Output the (X, Y) coordinate of the center of the cell containing the given text.  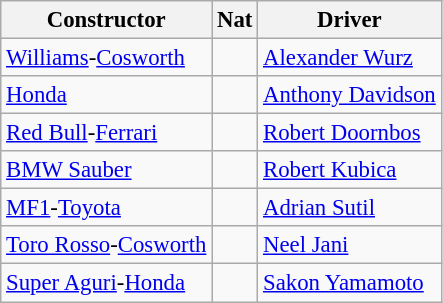
Sakon Yamamoto (350, 283)
Driver (350, 20)
Nat (235, 20)
Adrian Sutil (350, 208)
Constructor (106, 20)
Alexander Wurz (350, 58)
MF1-Toyota (106, 208)
Honda (106, 95)
Super Aguri-Honda (106, 283)
Williams-Cosworth (106, 58)
Toro Rosso-Cosworth (106, 245)
BMW Sauber (106, 170)
Anthony Davidson (350, 95)
Neel Jani (350, 245)
Robert Kubica (350, 170)
Red Bull-Ferrari (106, 133)
Robert Doornbos (350, 133)
